Extract the [x, y] coordinate from the center of the cell holding the provided text.  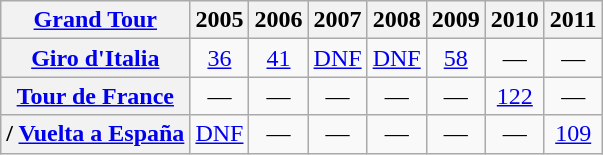
109 [573, 134]
41 [278, 58]
2007 [338, 20]
Grand Tour [96, 20]
Tour de France [96, 96]
122 [514, 96]
2006 [278, 20]
58 [456, 58]
2009 [456, 20]
2008 [396, 20]
36 [220, 58]
/ Vuelta a España [96, 134]
2005 [220, 20]
Giro d'Italia [96, 58]
2010 [514, 20]
2011 [573, 20]
